For the text-containing cell, return its midpoint in (X, Y) coordinate format. 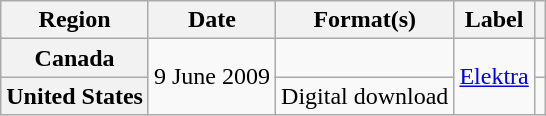
Format(s) (365, 20)
Date (212, 20)
Elektra (494, 77)
Label (494, 20)
Canada (75, 58)
Region (75, 20)
Digital download (365, 96)
United States (75, 96)
9 June 2009 (212, 77)
